Pinpoint the cell where the given text exists, returning its (X, Y) midpoint coordinate. 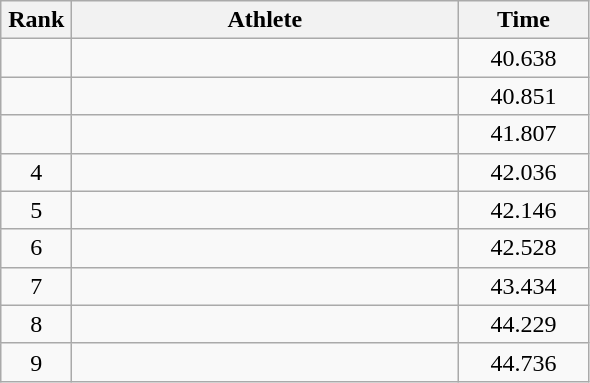
44.736 (524, 362)
Time (524, 20)
40.851 (524, 96)
40.638 (524, 58)
42.146 (524, 210)
9 (36, 362)
8 (36, 324)
7 (36, 286)
5 (36, 210)
6 (36, 248)
42.528 (524, 248)
44.229 (524, 324)
Athlete (265, 20)
42.036 (524, 172)
4 (36, 172)
Rank (36, 20)
41.807 (524, 134)
43.434 (524, 286)
